Find where the given text appears and provide that cell's center as [x, y] coordinate. 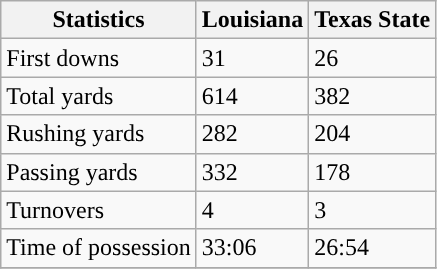
178 [372, 172]
Texas State [372, 20]
26 [372, 58]
4 [252, 210]
Turnovers [99, 210]
282 [252, 134]
26:54 [372, 248]
614 [252, 96]
Louisiana [252, 20]
Rushing yards [99, 134]
332 [252, 172]
204 [372, 134]
Time of possession [99, 248]
First downs [99, 58]
Total yards [99, 96]
31 [252, 58]
33:06 [252, 248]
Passing yards [99, 172]
3 [372, 210]
Statistics [99, 20]
382 [372, 96]
